From the cell containing the given text, extract its center point as [x, y] coordinate. 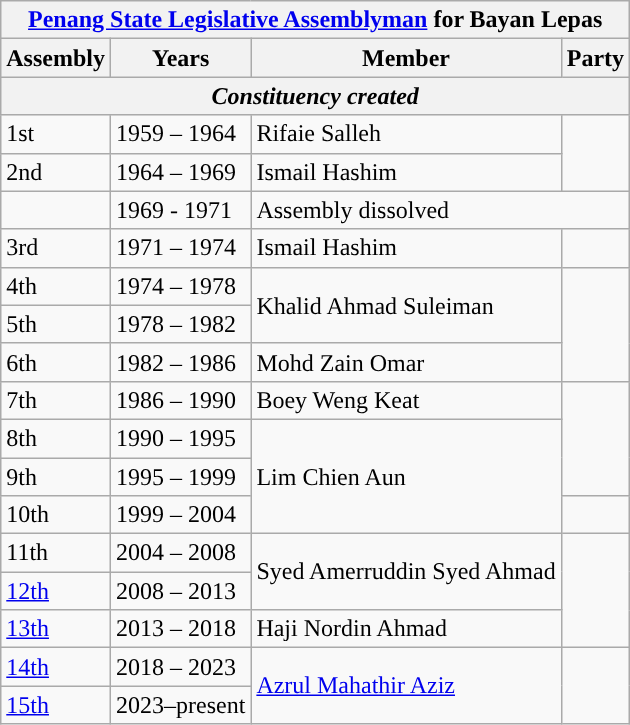
8th [56, 438]
2023–present [180, 705]
Penang State Legislative Assemblyman for Bayan Lepas [316, 20]
Mohd Zain Omar [406, 362]
Assembly [56, 58]
1st [56, 134]
14th [56, 667]
2008 – 2013 [180, 591]
12th [56, 591]
Member [406, 58]
5th [56, 324]
2018 – 2023 [180, 667]
15th [56, 705]
1974 – 1978 [180, 286]
2013 – 2018 [180, 629]
1964 – 1969 [180, 172]
9th [56, 477]
2004 – 2008 [180, 553]
Years [180, 58]
Syed Amerruddin Syed Ahmad [406, 572]
1999 – 2004 [180, 515]
Lim Chien Aun [406, 476]
4th [56, 286]
Rifaie Salleh [406, 134]
10th [56, 515]
3rd [56, 248]
1959 – 1964 [180, 134]
11th [56, 553]
1995 – 1999 [180, 477]
1990 – 1995 [180, 438]
Boey Weng Keat [406, 400]
7th [56, 400]
1969 - 1971 [180, 210]
1971 – 1974 [180, 248]
2nd [56, 172]
Haji Nordin Ahmad [406, 629]
1978 – 1982 [180, 324]
1982 – 1986 [180, 362]
13th [56, 629]
Khalid Ahmad Suleiman [406, 305]
1986 – 1990 [180, 400]
Azrul Mahathir Aziz [406, 686]
Constituency created [316, 96]
6th [56, 362]
Party [595, 58]
Assembly dissolved [440, 210]
